From the cell containing the given text, extract its center point as (X, Y) coordinate. 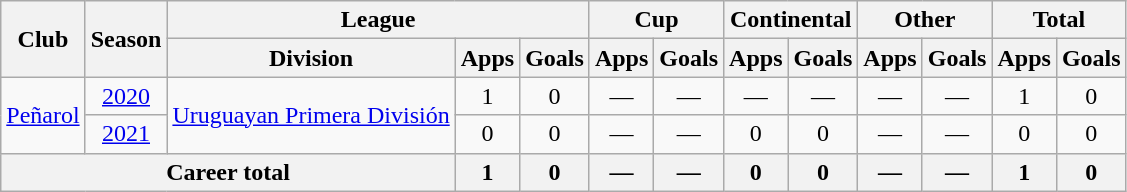
Total (1059, 20)
2021 (126, 134)
Other (925, 20)
League (378, 20)
Cup (656, 20)
Peñarol (43, 115)
Division (311, 58)
Season (126, 39)
Club (43, 39)
2020 (126, 96)
Uruguayan Primera División (311, 115)
Career total (228, 172)
Continental (791, 20)
